Determine the (X, Y) coordinate at the center of the cell enclosing the given text.  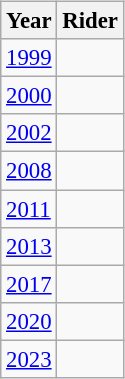
1999 (29, 58)
2017 (29, 284)
2020 (29, 321)
2013 (29, 246)
2011 (29, 209)
2002 (29, 133)
2000 (29, 96)
Year (29, 21)
Rider (90, 21)
2023 (29, 359)
2008 (29, 171)
